Return (x, y) of the center of cell containing provided text 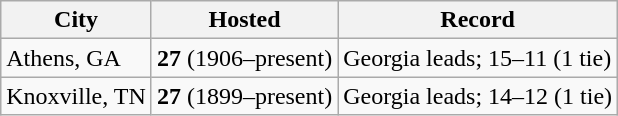
Hosted (244, 20)
Athens, GA (76, 58)
Georgia leads; 15–11 (1 tie) (478, 58)
27 (1899–present) (244, 96)
Knoxville, TN (76, 96)
City (76, 20)
Georgia leads; 14–12 (1 tie) (478, 96)
Record (478, 20)
27 (1906–present) (244, 58)
